Return (X, Y) of the center of cell containing provided text 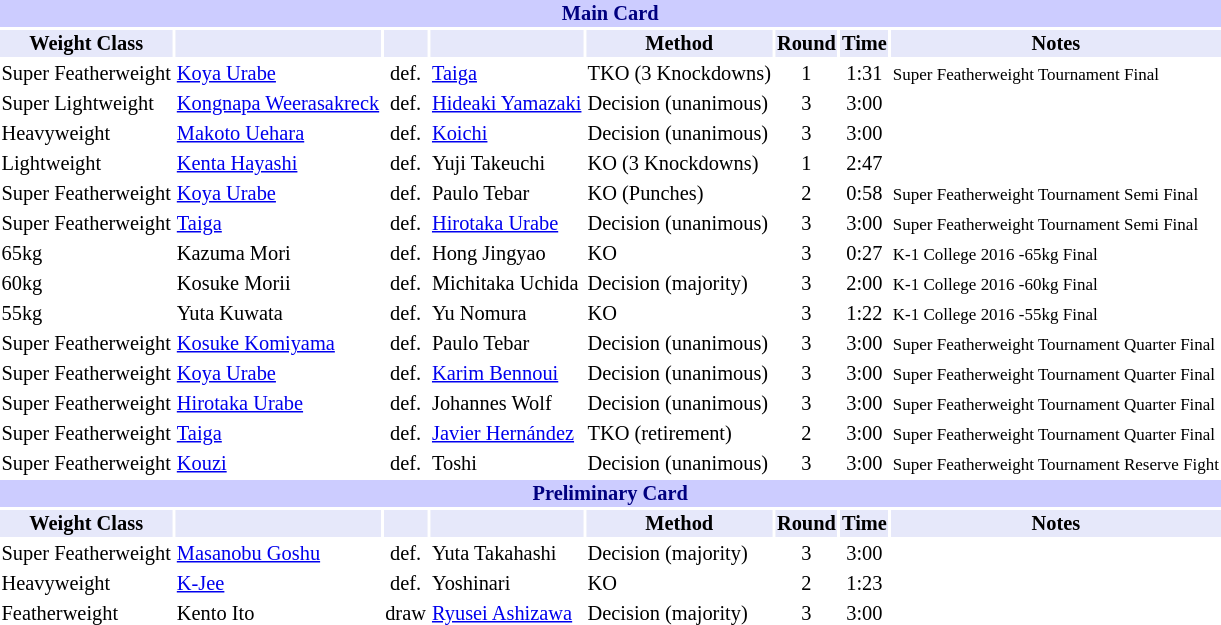
Kosuke Morii (278, 284)
Super Featherweight Tournament Reserve Fight (1056, 464)
55kg (86, 314)
65kg (86, 254)
KO (Punches) (679, 194)
K-1 College 2016 -65kg Final (1056, 254)
Michitaka Uchida (506, 284)
2:00 (864, 284)
Preliminary Card (610, 494)
Yuta Kuwata (278, 314)
1:31 (864, 74)
Johannes Wolf (506, 404)
Kazuma Mori (278, 254)
Main Card (610, 14)
2:47 (864, 164)
Kenta Hayashi (278, 164)
Hong Jingyao (506, 254)
Super Lightweight (86, 104)
Lightweight (86, 164)
1:22 (864, 314)
Yu Nomura (506, 314)
Toshi (506, 464)
Yuta Takahashi (506, 554)
Koichi (506, 134)
K-1 College 2016 -55kg Final (1056, 314)
K-Jee (278, 584)
Yoshinari (506, 584)
Super Featherweight Tournament Final (1056, 74)
Yuji Takeuchi (506, 164)
Makoto Uehara (278, 134)
0:27 (864, 254)
TKO (retirement) (679, 434)
Kouzi (278, 464)
KO (3 Knockdowns) (679, 164)
Javier Hernández (506, 434)
Kosuke Komiyama (278, 344)
Kongnapa Weerasakreck (278, 104)
TKO (3 Knockdowns) (679, 74)
Masanobu Goshu (278, 554)
K-1 College 2016 -60kg Final (1056, 284)
Hideaki Yamazaki (506, 104)
1:23 (864, 584)
0:58 (864, 194)
Karim Bennoui (506, 374)
60kg (86, 284)
